Extract the (x, y) coordinate from the center of the cell holding the provided text.  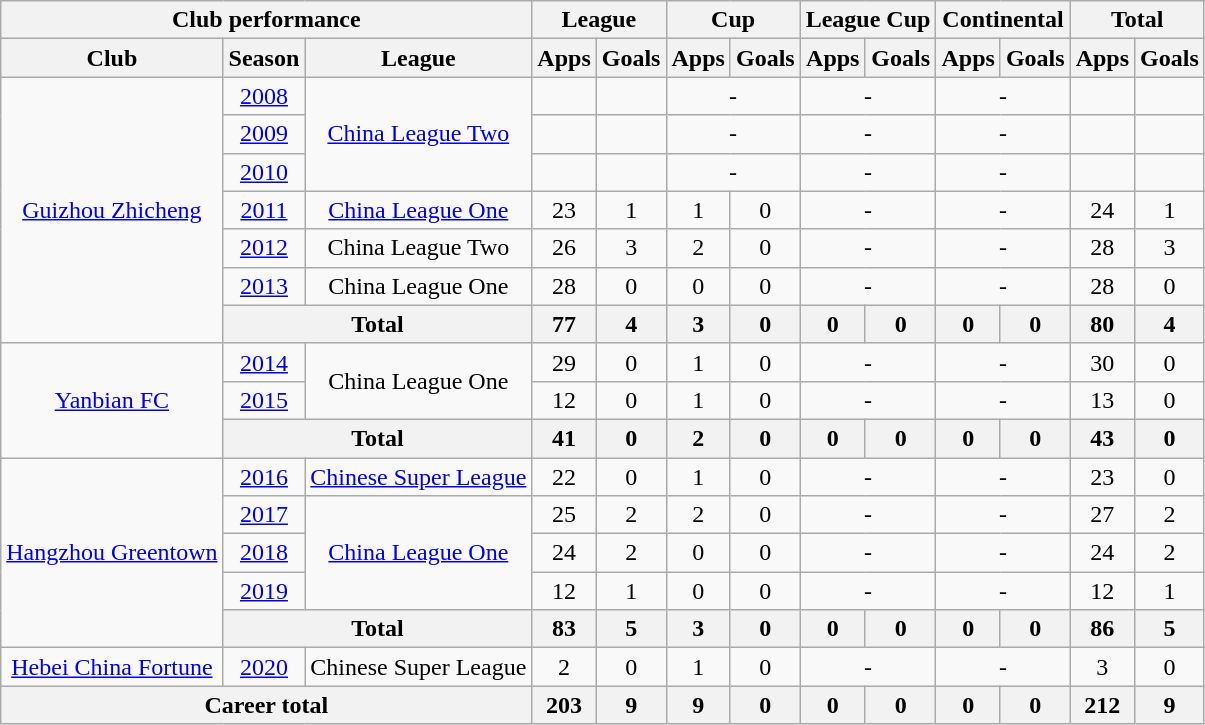
2017 (264, 515)
41 (564, 438)
Yanbian FC (112, 400)
Club performance (266, 20)
2013 (264, 286)
212 (1102, 705)
Continental (1003, 20)
2009 (264, 134)
26 (564, 248)
2019 (264, 591)
Guizhou Zhicheng (112, 210)
30 (1102, 362)
Hebei China Fortune (112, 667)
2014 (264, 362)
43 (1102, 438)
29 (564, 362)
2016 (264, 477)
13 (1102, 400)
League Cup (868, 20)
2015 (264, 400)
Club (112, 58)
2012 (264, 248)
2011 (264, 210)
25 (564, 515)
Cup (733, 20)
203 (564, 705)
80 (1102, 324)
2018 (264, 553)
2020 (264, 667)
27 (1102, 515)
77 (564, 324)
83 (564, 629)
22 (564, 477)
2010 (264, 172)
Career total (266, 705)
Season (264, 58)
Hangzhou Greentown (112, 553)
2008 (264, 96)
86 (1102, 629)
